From the cell containing the given text, extract its center point as [X, Y] coordinate. 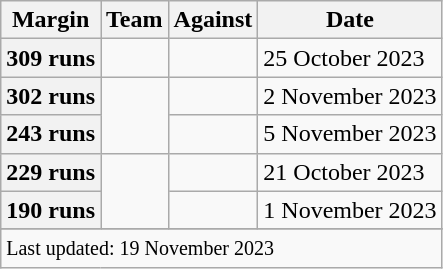
Last updated: 19 November 2023 [222, 248]
Team [134, 20]
2 November 2023 [350, 96]
5 November 2023 [350, 134]
1 November 2023 [350, 210]
229 runs [51, 172]
Margin [51, 20]
309 runs [51, 58]
243 runs [51, 134]
302 runs [51, 96]
25 October 2023 [350, 58]
21 October 2023 [350, 172]
Date [350, 20]
190 runs [51, 210]
Against [213, 20]
